Locate the cell with the specified text and output its [x, y] center coordinate. 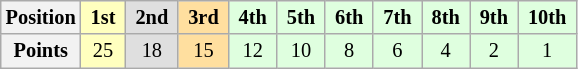
8 [349, 51]
1 [547, 51]
1st [104, 17]
15 [203, 51]
7th [397, 17]
8th [446, 17]
2nd [152, 17]
2 [494, 51]
6th [349, 17]
Points [41, 51]
18 [152, 51]
5th [301, 17]
6 [397, 51]
9th [494, 17]
12 [253, 51]
4th [253, 17]
3rd [203, 17]
10th [547, 17]
Position [41, 17]
25 [104, 51]
10 [301, 51]
4 [446, 51]
